Find where the given text appears and provide that cell's center as [x, y] coordinate. 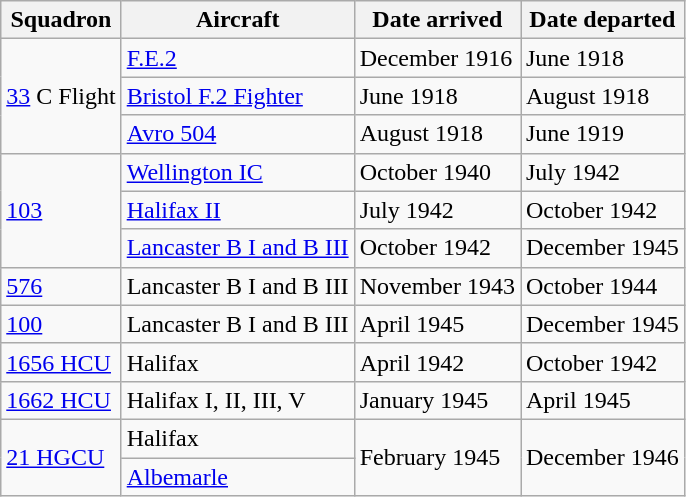
21 HGCU [61, 457]
1662 HCU [61, 400]
33 C Flight [61, 96]
576 [61, 286]
Avro 504 [238, 134]
December 1916 [437, 58]
Date departed [602, 20]
Bristol F.2 Fighter [238, 96]
June 1919 [602, 134]
November 1943 [437, 286]
103 [61, 210]
100 [61, 324]
F.E.2 [238, 58]
January 1945 [437, 400]
Aircraft [238, 20]
February 1945 [437, 457]
October 1940 [437, 172]
October 1944 [602, 286]
Halifax II [238, 210]
Squadron [61, 20]
Wellington IC [238, 172]
Halifax I, II, III, V [238, 400]
Date arrived [437, 20]
Albemarle [238, 477]
April 1942 [437, 362]
1656 HCU [61, 362]
December 1946 [602, 457]
